Scan for the cell matching the given text and deliver its (x, y) coordinate at center. 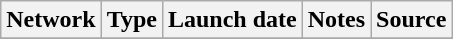
Launch date (232, 20)
Source (412, 20)
Type (132, 20)
Network (51, 20)
Notes (336, 20)
